Determine the (X, Y) coordinate at the center of the cell enclosing the given text.  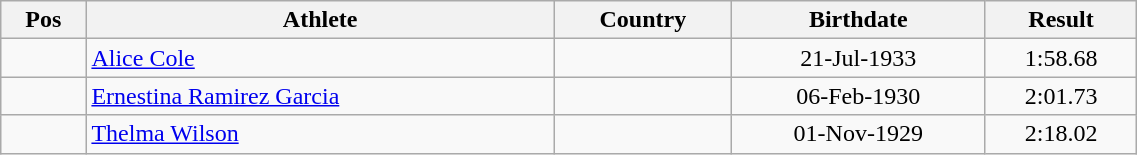
Thelma Wilson (320, 134)
06-Feb-1930 (858, 96)
Country (642, 20)
Result (1061, 20)
2:01.73 (1061, 96)
Pos (44, 20)
Ernestina Ramirez Garcia (320, 96)
Athlete (320, 20)
01-Nov-1929 (858, 134)
2:18.02 (1061, 134)
21-Jul-1933 (858, 58)
Alice Cole (320, 58)
Birthdate (858, 20)
1:58.68 (1061, 58)
